Search for the cell housing the specified text and yield its [X, Y] center coordinate. 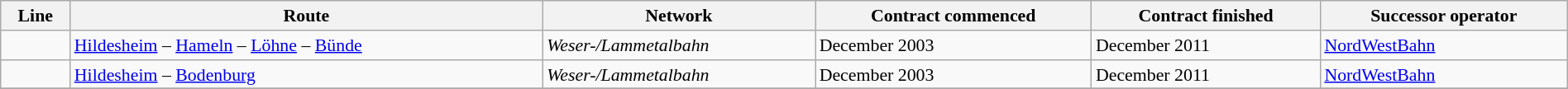
Contract finished [1206, 15]
Contract commenced [954, 15]
Successor operator [1444, 15]
Network [679, 15]
Hildesheim – Bodenburg [306, 74]
Hildesheim – Hameln – Löhne – Bünde [306, 44]
Line [36, 15]
Route [306, 15]
